Output the [x, y] coordinate of the center of the cell containing the given text.  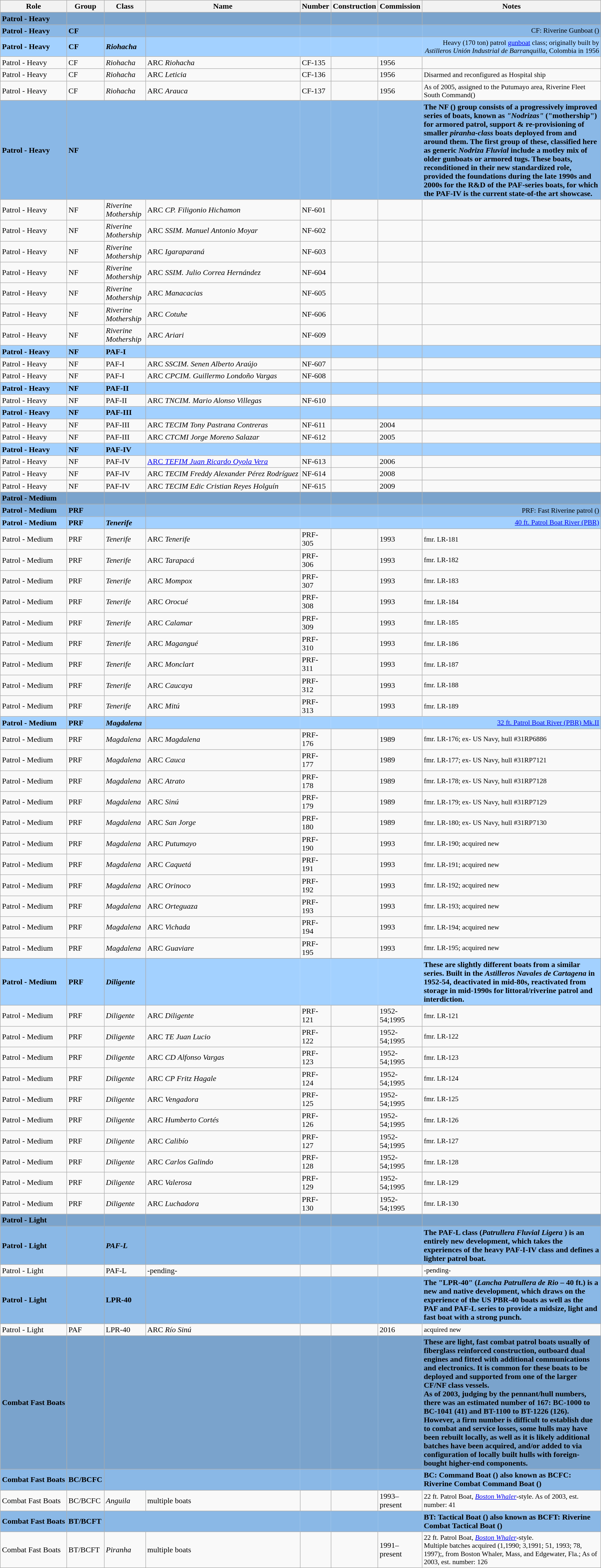
ARC TE Juan Lucio [223, 1036]
fmr. LR-126 [511, 1120]
CF: Riverine Gunboat () [511, 31]
PRF-190 [316, 844]
2016 [400, 1330]
fmr. LR-125 [511, 1099]
NF-611 [316, 425]
PRF-127 [316, 1141]
fmr. LR-130 [511, 1204]
ARC SSCIM. Senen Alberto Araújo [223, 364]
ARC TECIM Freddy Alexander Pérez Rodríguez [223, 474]
ARC Ariari [223, 335]
fmr. LR-180; ex- US Navy, hull #31RP7130 [511, 823]
ARC Diligente [223, 1016]
32 ft. Patrol Boat River (PBR) Mk.II [511, 723]
PRF-123 [316, 1058]
fmr. LR-193; acquired new [511, 906]
PRF-306 [316, 560]
ARC Río Sinú [223, 1330]
2005 [400, 437]
ARC Mitú [223, 706]
As of 2005, assigned to the Putumayo area, Riverine Fleet South Command() [511, 90]
PRF-125 [316, 1099]
ARC Putumayo [223, 844]
2006 [400, 461]
NF-614 [316, 474]
fmr. LR-176; ex- US Navy, hull #31RP6886 [511, 739]
fmr. LR-124 [511, 1078]
ARC CD Alfonso Vargas [223, 1058]
fmr. LR-187 [511, 664]
PRF-195 [316, 948]
ARC Monclart [223, 664]
acquired new [511, 1330]
ARC Guaviare [223, 948]
ARC Orinoco [223, 886]
Anguila [125, 1500]
fmr. LR-183 [511, 581]
fmr. LR-189 [511, 706]
ARC Atrato [223, 781]
fmr. LR-185 [511, 622]
fmr. LR-190; acquired new [511, 844]
PRF-307 [316, 581]
ARC Cotuhe [223, 314]
PRF-312 [316, 685]
PRF-192 [316, 886]
fmr. LR-195; acquired new [511, 948]
ARC SSIM. Manuel Antonio Moyar [223, 230]
ARC TEFIM Juan Ricardo Oyola Vera [223, 461]
PRF-122 [316, 1036]
Number [316, 6]
Piranha [125, 1550]
ARC Vengadora [223, 1099]
PRF-309 [316, 622]
ARC Calamar [223, 622]
ARC CP Fritz Hagale [223, 1078]
ARC CTCMI Jorge Moreno Salazar [223, 437]
NF-612 [316, 437]
NF-605 [316, 293]
ARC CPCIM. Guillermo Londoño Vargas [223, 376]
fmr. LR-178; ex- US Navy, hull #31RP7128 [511, 781]
NF-609 [316, 335]
ARC Vichada [223, 927]
ARC Tenerife [223, 539]
PRF-129 [316, 1183]
ARC TNCIM. Mario Alonso Villegas [223, 400]
NF-608 [316, 376]
fmr. LR-188 [511, 685]
fmr. LR-194; acquired new [511, 927]
fmr. LR-182 [511, 560]
1993–present [400, 1500]
Name [223, 6]
fmr. LR-192; acquired new [511, 886]
ARC Valerosa [223, 1183]
2008 [400, 474]
ARC Calibío [223, 1141]
Notes [511, 6]
ARC Sinú [223, 802]
ARC Riohacha [223, 63]
PRF-305 [316, 539]
fmr. LR-184 [511, 602]
ARC San Jorge [223, 823]
ARC Orteguaza [223, 906]
fmr. LR-181 [511, 539]
ARC SSIM. Julio Correa Hernández [223, 273]
ARC Caucaya [223, 685]
ARC Humberto Cortés [223, 1120]
PRF-179 [316, 802]
Commission [400, 6]
22 ft. Patrol Boat, Boston Whaler-style. As of 2003, est. number: 41 [511, 1500]
fmr. LR-122 [511, 1036]
fmr. LR-123 [511, 1058]
fmr. LR-177; ex- US Navy, hull #31RP7121 [511, 760]
ARC TECIM Edic Cristian Reyes Holguín [223, 486]
PRF-128 [316, 1162]
ARC Carlos Galindo [223, 1162]
ARC CP. Filigonio Hichamon [223, 210]
1991–present [400, 1550]
fmr. LR-191; acquired new [511, 864]
NF-610 [316, 400]
CF-136 [316, 75]
NF-607 [316, 364]
fmr. LR-179; ex- US Navy, hull #31RP7129 [511, 802]
ARC Arauca [223, 90]
2004 [400, 425]
NF-613 [316, 461]
PRF-308 [316, 602]
NF-603 [316, 252]
NF-604 [316, 273]
ARC Mompox [223, 581]
PRF-310 [316, 644]
NF-615 [316, 486]
PAF [85, 1330]
PRF-311 [316, 664]
PRF-177 [316, 760]
fmr. LR-186 [511, 644]
BC: Command Boat () also known as BCFC: Riverine Combat Command Boat () [511, 1480]
NF-606 [316, 314]
PRF-178 [316, 781]
ARC Orocué [223, 602]
PRF-180 [316, 823]
ARC TECIM Tony Pastrana Contreras [223, 425]
Role [33, 6]
ARC Tarapacá [223, 560]
fmr. LR-121 [511, 1016]
Disarmed and reconfigured as Hospital ship [511, 75]
PRF-313 [316, 706]
NF-602 [316, 230]
ARC Cauca [223, 760]
PRF: Fast Riverine patrol () [511, 510]
PRF-176 [316, 739]
BT: Tactical Boat () also known as BCFT: Riverine Combat Tactical Boat () [511, 1521]
PRF-126 [316, 1120]
ARC Igaraparaná [223, 252]
Heavy (170 ton) patrol gunboat class; originally built by Astilleros Unión Industrial de Barranquilla, Colombia in 1956 [511, 47]
fmr. LR-128 [511, 1162]
40 ft. Patrol Boat River (PBR) [511, 523]
2009 [400, 486]
fmr. LR-129 [511, 1183]
ARC Magangué [223, 644]
PRF-191 [316, 864]
Class [125, 6]
NF-601 [316, 210]
PRF-124 [316, 1078]
PRF-130 [316, 1204]
PRF-193 [316, 906]
Construction [354, 6]
CF-137 [316, 90]
ARC Luchadora [223, 1204]
CF-135 [316, 63]
PRF-121 [316, 1016]
ARC Caquetá [223, 864]
ARC Manacacias [223, 293]
ARC Leticia [223, 75]
PRF-194 [316, 927]
ARC Magdalena [223, 739]
Group [85, 6]
fmr. LR-127 [511, 1141]
